Return the [X, Y] coordinate for the center point of the cell that contains the specified text.  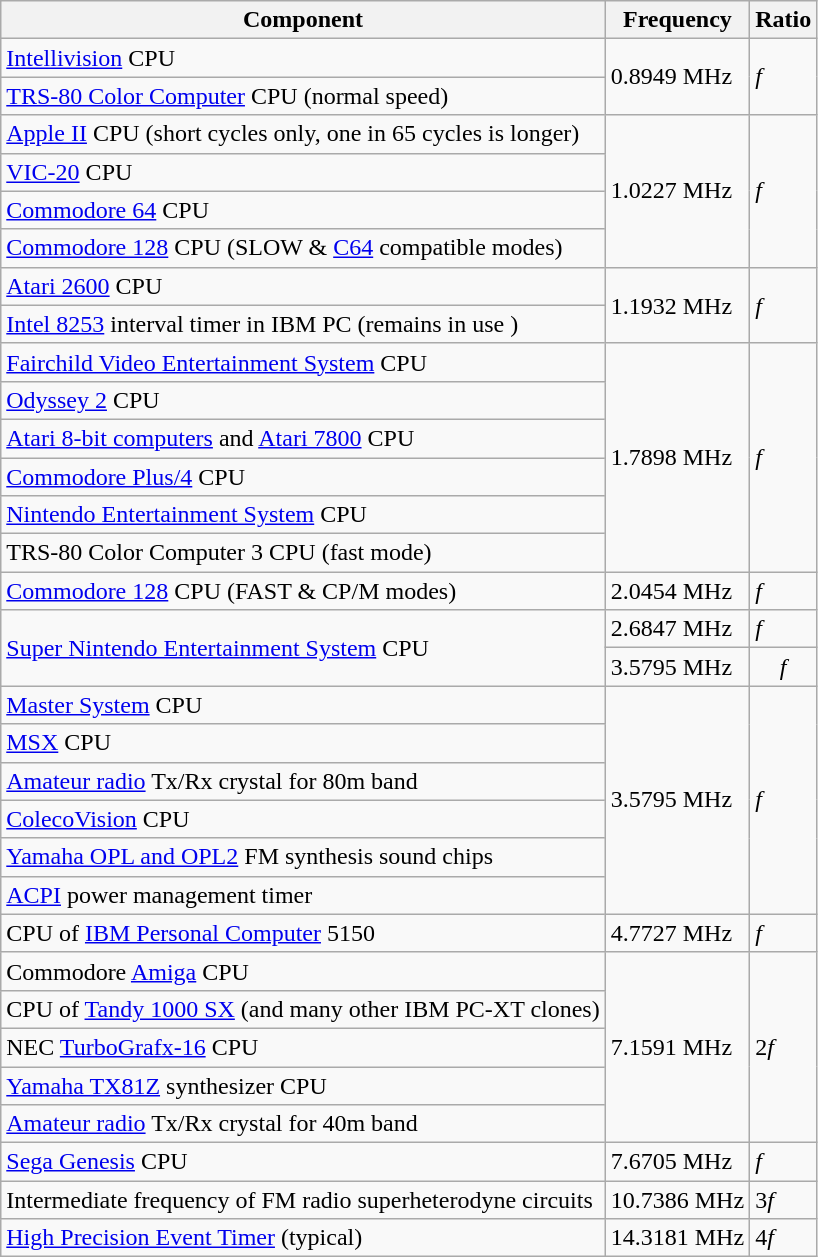
Component [303, 20]
10.7386 MHz [677, 1200]
Ratio [784, 20]
CPU of IBM Personal Computer 5150 [303, 933]
14.3181 MHz [677, 1238]
0.8949 MHz [677, 77]
ACPI power management timer [303, 895]
Amateur radio Tx/Rx crystal for 40m band [303, 1124]
4.7727 MHz [677, 933]
2f [784, 1047]
Intellivision CPU [303, 58]
Fairchild Video Entertainment System CPU [303, 362]
Intel 8253 interval timer in IBM PC (remains in use ) [303, 324]
Amateur radio Tx/Rx crystal for 80m band [303, 781]
Yamaha TX81Z synthesizer CPU [303, 1085]
Commodore 128 CPU (FAST & CP/M modes) [303, 591]
Sega Genesis CPU [303, 1162]
CPU of Tandy 1000 SX (and many other IBM PC-XT clones) [303, 1009]
3f [784, 1200]
Super Nintendo Entertainment System CPU [303, 648]
Intermediate frequency of FM radio superheterodyne circuits [303, 1200]
7.6705 MHz [677, 1162]
TRS-80 Color Computer CPU (normal speed) [303, 96]
2.6847 MHz [677, 629]
Commodore 128 CPU (SLOW & C64 compatible modes) [303, 248]
Master System CPU [303, 705]
Yamaha OPL and OPL2 FM synthesis sound chips [303, 857]
MSX CPU [303, 743]
2.0454 MHz [677, 591]
Atari 2600 CPU [303, 286]
1.7898 MHz [677, 457]
Frequency [677, 20]
Odyssey 2 CPU [303, 400]
Commodore 64 CPU [303, 210]
1.0227 MHz [677, 191]
High Precision Event Timer (typical) [303, 1238]
TRS-80 Color Computer 3 CPU (fast mode) [303, 553]
NEC TurboGrafx-16 CPU [303, 1047]
Apple II CPU (short cycles only, one in 65 cycles is longer) [303, 134]
7.1591 MHz [677, 1047]
Nintendo Entertainment System CPU [303, 515]
Atari 8-bit computers and Atari 7800 CPU [303, 438]
1.1932 MHz [677, 305]
ColecoVision CPU [303, 819]
Commodore Amiga CPU [303, 971]
VIC-20 CPU [303, 172]
Commodore Plus/4 CPU [303, 477]
4f [784, 1238]
